Search for the cell housing the specified text and yield its [x, y] center coordinate. 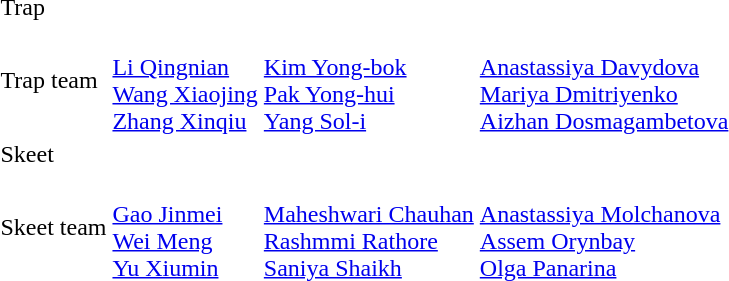
Li QingnianWang XiaojingZhang Xinqiu [185, 80]
Kim Yong-bokPak Yong-huiYang Sol-i [368, 80]
